For the text-containing cell, return its midpoint in (x, y) coordinate format. 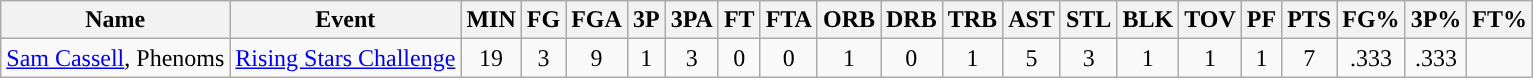
Event (346, 20)
ORB (848, 20)
3PA (692, 20)
MIN (491, 20)
5 (1032, 58)
3P% (1436, 20)
TOV (1210, 20)
3P (646, 20)
FG (543, 20)
Sam Cassell, Phenoms (116, 58)
PF (1261, 20)
Name (116, 20)
DRB (911, 20)
BLK (1148, 20)
Rising Stars Challenge (346, 58)
STL (1088, 20)
FGA (597, 20)
FT (739, 20)
19 (491, 58)
TRB (972, 20)
FT% (1500, 20)
PTS (1310, 20)
9 (597, 58)
7 (1310, 58)
FTA (788, 20)
AST (1032, 20)
FG% (1371, 20)
